Output the (x, y) coordinate of the center of the cell containing the given text.  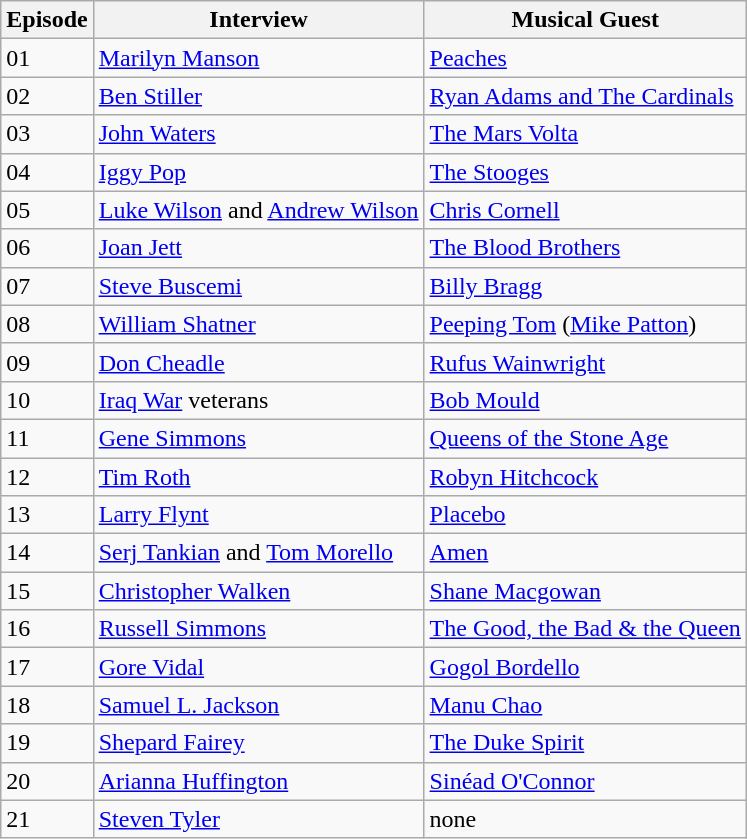
13 (47, 515)
Luke Wilson and Andrew Wilson (258, 210)
The Mars Volta (585, 134)
The Stooges (585, 172)
Amen (585, 553)
Gene Simmons (258, 438)
Peeping Tom (Mike Patton) (585, 324)
09 (47, 362)
Peaches (585, 58)
03 (47, 134)
Larry Flynt (258, 515)
Sinéad O'Connor (585, 781)
Iggy Pop (258, 172)
18 (47, 705)
Iraq War veterans (258, 400)
11 (47, 438)
John Waters (258, 134)
Placebo (585, 515)
Queens of the Stone Age (585, 438)
Shepard Fairey (258, 743)
Steven Tyler (258, 819)
Christopher Walken (258, 591)
Marilyn Manson (258, 58)
The Blood Brothers (585, 248)
16 (47, 629)
Episode (47, 20)
20 (47, 781)
Manu Chao (585, 705)
William Shatner (258, 324)
The Good, the Bad & the Queen (585, 629)
Musical Guest (585, 20)
Steve Buscemi (258, 286)
Gore Vidal (258, 667)
Tim Roth (258, 477)
Samuel L. Jackson (258, 705)
15 (47, 591)
17 (47, 667)
none (585, 819)
Don Cheadle (258, 362)
Russell Simmons (258, 629)
Gogol Bordello (585, 667)
Shane Macgowan (585, 591)
02 (47, 96)
21 (47, 819)
Serj Tankian and Tom Morello (258, 553)
Billy Bragg (585, 286)
Bob Mould (585, 400)
19 (47, 743)
07 (47, 286)
06 (47, 248)
Rufus Wainwright (585, 362)
Interview (258, 20)
08 (47, 324)
The Duke Spirit (585, 743)
14 (47, 553)
Ryan Adams and The Cardinals (585, 96)
Ben Stiller (258, 96)
Arianna Huffington (258, 781)
05 (47, 210)
Chris Cornell (585, 210)
04 (47, 172)
12 (47, 477)
01 (47, 58)
10 (47, 400)
Robyn Hitchcock (585, 477)
Joan Jett (258, 248)
